Output the (x, y) coordinate of the center of the cell containing the given text.  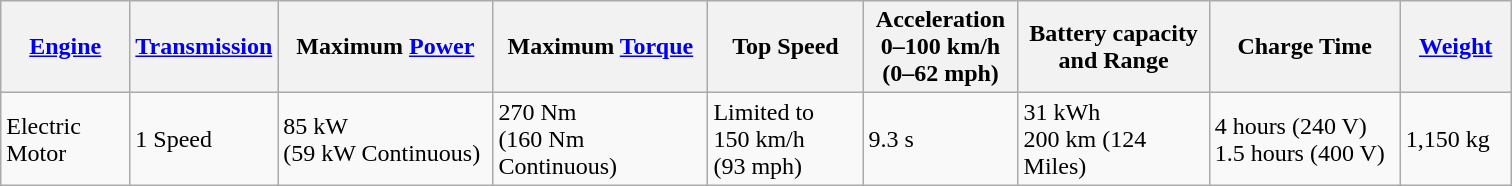
1 Speed (204, 139)
85 kW(59 kW Continuous) (386, 139)
Charge Time (1304, 47)
31 kWh200 km (124 Miles) (1114, 139)
Weight (1456, 47)
Acceleration 0–100 km/h (0–62 mph) (940, 47)
Maximum Torque (600, 47)
1,150 kg (1456, 139)
Limited to 150 km/h (93 mph) (786, 139)
Top Speed (786, 47)
Electric Motor (66, 139)
4 hours (240 V)1.5 hours (400 V) (1304, 139)
Battery capacity and Range (1114, 47)
270 Nm(160 Nm Continuous) (600, 139)
Engine (66, 47)
9.3 s (940, 139)
Transmission (204, 47)
Maximum Power (386, 47)
